Return (X, Y) of the center of cell containing provided text 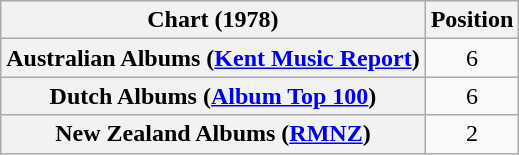
Chart (1978) (213, 20)
Australian Albums (Kent Music Report) (213, 58)
2 (472, 134)
Position (472, 20)
New Zealand Albums (RMNZ) (213, 134)
Dutch Albums (Album Top 100) (213, 96)
